Extract the (X, Y) coordinate from the center of the cell holding the provided text.  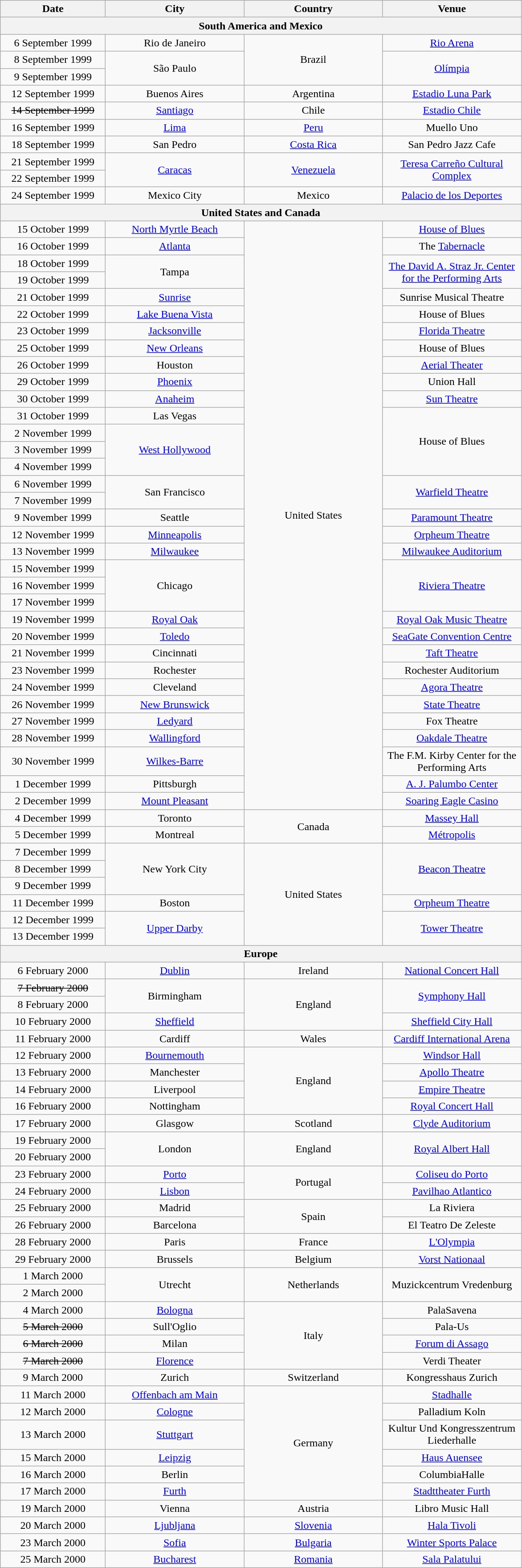
Utrecht (175, 1284)
Santiago (175, 111)
Haus Auensee (452, 1457)
21 September 1999 (53, 161)
Date (53, 9)
13 November 1999 (53, 552)
Milwaukee (175, 552)
20 November 1999 (53, 636)
11 December 1999 (53, 903)
Toronto (175, 818)
Bologna (175, 1310)
Union Hall (452, 382)
Venue (452, 9)
13 March 2000 (53, 1435)
7 February 2000 (53, 987)
8 September 1999 (53, 60)
Glasgow (175, 1123)
13 February 2000 (53, 1073)
12 March 2000 (53, 1412)
Mexico City (175, 195)
Cleveland (175, 687)
Verdi Theater (452, 1361)
31 October 1999 (53, 416)
17 March 2000 (53, 1491)
27 November 1999 (53, 721)
Cardiff (175, 1039)
19 February 2000 (53, 1140)
7 March 2000 (53, 1361)
Boston (175, 903)
National Concert Hall (452, 970)
PalaSavena (452, 1310)
Venezuela (314, 170)
Europe (261, 954)
Sheffield (175, 1021)
2 December 1999 (53, 801)
Chile (314, 111)
City (175, 9)
30 November 1999 (53, 761)
9 September 1999 (53, 77)
Massey Hall (452, 818)
4 December 1999 (53, 818)
11 February 2000 (53, 1039)
24 September 1999 (53, 195)
El Teatro De Zeleste (452, 1225)
12 September 1999 (53, 94)
Symphony Hall (452, 996)
Rochester (175, 670)
Estadio Luna Park (452, 94)
Brussels (175, 1259)
11 March 2000 (53, 1395)
25 October 1999 (53, 348)
Milwaukee Auditorium (452, 552)
1 March 2000 (53, 1276)
Aerial Theater (452, 365)
Argentina (314, 94)
Peru (314, 127)
Brazil (314, 60)
16 November 1999 (53, 585)
Libro Music Hall (452, 1508)
28 February 2000 (53, 1242)
Minneapolis (175, 535)
Romania (314, 1559)
6 March 2000 (53, 1344)
14 September 1999 (53, 111)
16 February 2000 (53, 1106)
Bournemouth (175, 1056)
Jacksonville (175, 331)
A. J. Palumbo Center (452, 784)
Zurich (175, 1378)
La Riviera (452, 1208)
6 November 1999 (53, 483)
16 October 1999 (53, 246)
23 March 2000 (53, 1542)
Teresa Carreño Cultural Complex (452, 170)
18 October 1999 (53, 263)
Netherlands (314, 1284)
San Pedro (175, 144)
23 November 1999 (53, 670)
Country (314, 9)
Hala Tivoli (452, 1525)
Madrid (175, 1208)
Kongresshaus Zurich (452, 1378)
Costa Rica (314, 144)
20 March 2000 (53, 1525)
Clyde Auditorium (452, 1123)
15 March 2000 (53, 1457)
2 March 2000 (53, 1293)
Lake Buena Vista (175, 314)
Buenos Aires (175, 94)
29 February 2000 (53, 1259)
Toledo (175, 636)
Oakdale Theatre (452, 738)
29 October 1999 (53, 382)
Manchester (175, 1073)
Lima (175, 127)
7 December 1999 (53, 852)
Sun Theatre (452, 399)
Windsor Hall (452, 1056)
Austria (314, 1508)
Houston (175, 365)
Ledyard (175, 721)
Florence (175, 1361)
22 October 1999 (53, 314)
Coliseu do Porto (452, 1174)
26 February 2000 (53, 1225)
France (314, 1242)
Mexico (314, 195)
6 February 2000 (53, 970)
Mount Pleasant (175, 801)
17 February 2000 (53, 1123)
Spain (314, 1216)
Vienna (175, 1508)
Fox Theatre (452, 721)
Sunrise (175, 297)
Caracas (175, 170)
30 October 1999 (53, 399)
L'Olympia (452, 1242)
1 December 1999 (53, 784)
Pittsburgh (175, 784)
Furth (175, 1491)
Estadio Chile (452, 111)
São Paulo (175, 68)
Chicago (175, 585)
The Tabernacle (452, 246)
Stadttheater Furth (452, 1491)
Dublin (175, 970)
San Pedro Jazz Cafe (452, 144)
Berlin (175, 1474)
26 November 1999 (53, 704)
Bucharest (175, 1559)
24 February 2000 (53, 1191)
Winter Sports Palace (452, 1542)
Vorst Nationaal (452, 1259)
Royal Oak (175, 619)
Stuttgart (175, 1435)
Forum di Assago (452, 1344)
Portugal (314, 1183)
Palladium Koln (452, 1412)
Stadhalle (452, 1395)
12 December 1999 (53, 920)
Wilkes-Barre (175, 761)
Florida Theatre (452, 331)
Ljubljana (175, 1525)
14 February 2000 (53, 1089)
New Brunswick (175, 704)
19 November 1999 (53, 619)
24 November 1999 (53, 687)
San Francisco (175, 492)
Rio Arena (452, 43)
12 November 1999 (53, 535)
North Myrtle Beach (175, 229)
London (175, 1149)
Scotland (314, 1123)
Birmingham (175, 996)
Palacio de los Deportes (452, 195)
Taft Theatre (452, 653)
Belgium (314, 1259)
Sofia (175, 1542)
Las Vegas (175, 416)
Bulgaria (314, 1542)
State Theatre (452, 704)
Canada (314, 827)
12 February 2000 (53, 1056)
Germany (314, 1443)
Cardiff International Arena (452, 1039)
Upper Darby (175, 928)
Royal Albert Hall (452, 1149)
21 November 1999 (53, 653)
ColumbiaHalle (452, 1474)
Anaheim (175, 399)
Apollo Theatre (452, 1073)
Soaring Eagle Casino (452, 801)
5 December 1999 (53, 835)
Sull'Oglio (175, 1327)
28 November 1999 (53, 738)
21 October 1999 (53, 297)
22 September 1999 (53, 178)
Royal Concert Hall (452, 1106)
Sheffield City Hall (452, 1021)
Lisbon (175, 1191)
Phoenix (175, 382)
SeaGate Convention Centre (452, 636)
Royal Oak Music Theatre (452, 619)
19 March 2000 (53, 1508)
The F.M. Kirby Center for the Performing Arts (452, 761)
Montreal (175, 835)
Cincinnati (175, 653)
Muzickcentrum Vredenburg (452, 1284)
South America and Mexico (261, 26)
Liverpool (175, 1089)
9 December 1999 (53, 886)
Rochester Auditorium (452, 670)
8 December 1999 (53, 869)
Leipzig (175, 1457)
Tampa (175, 272)
Pala-Us (452, 1327)
Switzerland (314, 1378)
Paramount Theatre (452, 518)
19 October 1999 (53, 280)
Porto (175, 1174)
Olímpia (452, 68)
20 February 2000 (53, 1157)
25 March 2000 (53, 1559)
United States and Canada (261, 213)
Italy (314, 1335)
15 October 1999 (53, 229)
16 September 1999 (53, 127)
Riviera Theatre (452, 585)
23 February 2000 (53, 1174)
18 September 1999 (53, 144)
Offenbach am Main (175, 1395)
Sunrise Musical Theatre (452, 297)
West Hollywood (175, 450)
8 February 2000 (53, 1004)
Métropolis (452, 835)
Beacon Theatre (452, 869)
17 November 1999 (53, 602)
25 February 2000 (53, 1208)
Atlanta (175, 246)
4 November 1999 (53, 467)
Tower Theatre (452, 928)
Kultur Und Kongresszentrum Liederhalle (452, 1435)
16 March 2000 (53, 1474)
2 November 1999 (53, 433)
3 November 1999 (53, 450)
Nottingham (175, 1106)
5 March 2000 (53, 1327)
New Orleans (175, 348)
New York City (175, 869)
Paris (175, 1242)
26 October 1999 (53, 365)
Barcelona (175, 1225)
Empire Theatre (452, 1089)
Agora Theatre (452, 687)
9 March 2000 (53, 1378)
Pavilhao Atlantico (452, 1191)
15 November 1999 (53, 569)
13 December 1999 (53, 937)
7 November 1999 (53, 501)
Slovenia (314, 1525)
Milan (175, 1344)
6 September 1999 (53, 43)
Wallingford (175, 738)
Sala Palatului (452, 1559)
Rio de Janeiro (175, 43)
4 March 2000 (53, 1310)
Muello Uno (452, 127)
Seattle (175, 518)
The David A. Straz Jr. Center for the Performing Arts (452, 272)
23 October 1999 (53, 331)
Cologne (175, 1412)
9 November 1999 (53, 518)
Wales (314, 1039)
10 February 2000 (53, 1021)
Warfield Theatre (452, 492)
Ireland (314, 970)
